From the cell containing the given text, extract its center point as (X, Y) coordinate. 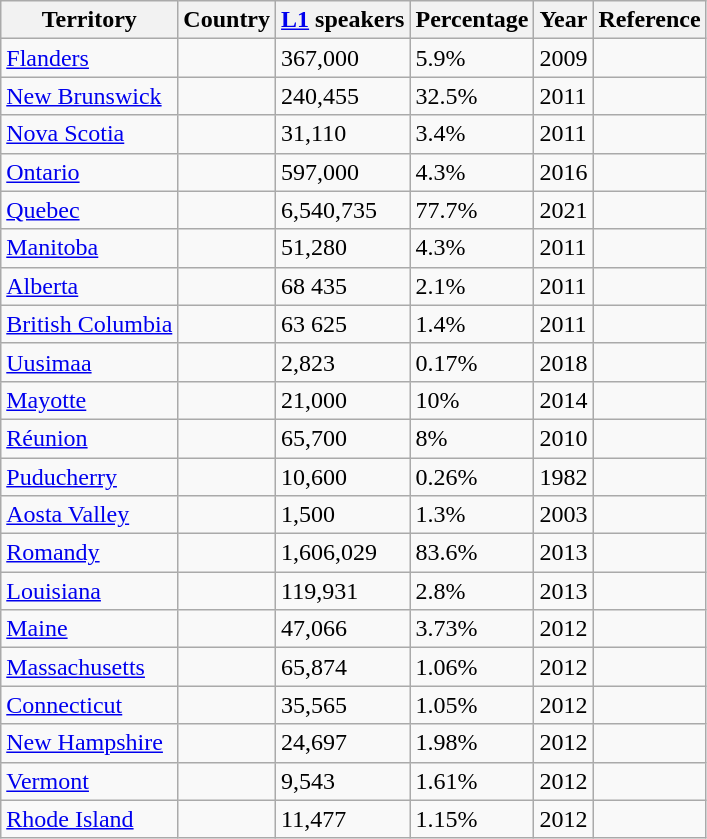
Manitoba (90, 248)
9,543 (343, 781)
32.5% (472, 96)
47,066 (343, 629)
1,606,029 (343, 553)
Quebec (90, 210)
31,110 (343, 134)
1.4% (472, 324)
24,697 (343, 743)
65,874 (343, 667)
Puducherry (90, 477)
Country (227, 20)
1,500 (343, 515)
Reference (650, 20)
Connecticut (90, 705)
Aosta Valley (90, 515)
2010 (564, 438)
Flanders (90, 58)
68 435 (343, 286)
77.7% (472, 210)
83.6% (472, 553)
1.98% (472, 743)
63 625 (343, 324)
597,000 (343, 172)
1982 (564, 477)
Percentage (472, 20)
3.4% (472, 134)
Rhode Island (90, 819)
1.05% (472, 705)
1.3% (472, 515)
L1 speakers (343, 20)
New Hampshire (90, 743)
6,540,735 (343, 210)
21,000 (343, 400)
Massachusetts (90, 667)
Louisiana (90, 591)
35,565 (343, 705)
Mayotte (90, 400)
Territory (90, 20)
65,700 (343, 438)
1.06% (472, 667)
Vermont (90, 781)
3.73% (472, 629)
0.26% (472, 477)
Romandy (90, 553)
8% (472, 438)
Maine (90, 629)
British Columbia (90, 324)
51,280 (343, 248)
2.1% (472, 286)
Alberta (90, 286)
2.8% (472, 591)
2016 (564, 172)
New Brunswick (90, 96)
1.15% (472, 819)
10,600 (343, 477)
11,477 (343, 819)
Nova Scotia (90, 134)
2014 (564, 400)
367,000 (343, 58)
5.9% (472, 58)
1.61% (472, 781)
2009 (564, 58)
2003 (564, 515)
2018 (564, 362)
Uusimaa (90, 362)
119,931 (343, 591)
0.17% (472, 362)
240,455 (343, 96)
Ontario (90, 172)
2021 (564, 210)
Year (564, 20)
10% (472, 400)
2,823 (343, 362)
Réunion (90, 438)
